For the text-containing cell, return its midpoint in [X, Y] coordinate format. 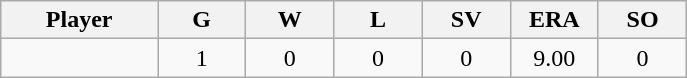
W [290, 20]
Player [80, 20]
SV [466, 20]
9.00 [554, 58]
L [378, 20]
SO [642, 20]
G [202, 20]
ERA [554, 20]
1 [202, 58]
